Identify which cell holds the provided text, then report its [X, Y] central coordinate. 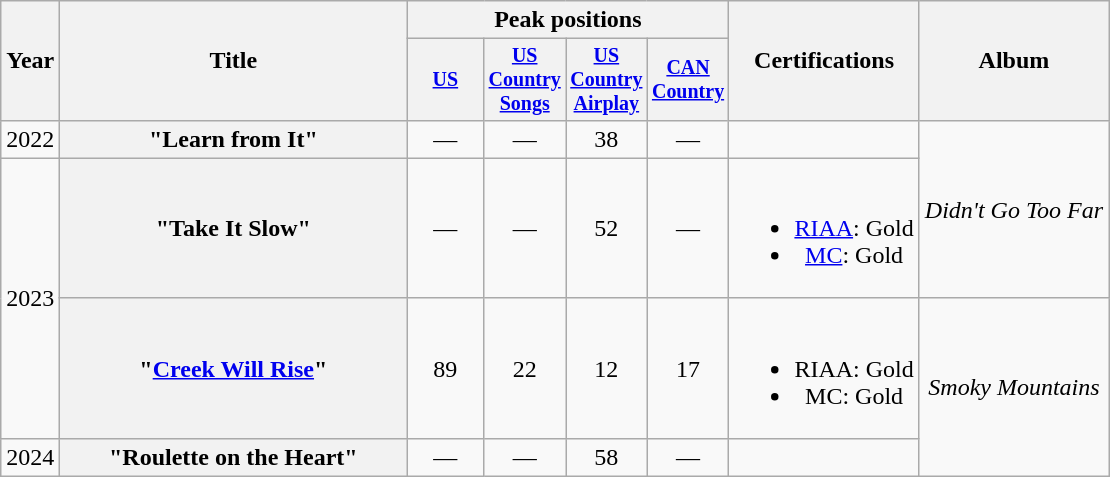
2023 [30, 298]
22 [525, 368]
Title [234, 61]
38 [607, 139]
Certifications [824, 61]
"Roulette on the Heart" [234, 457]
Peak positions [568, 20]
58 [607, 457]
12 [607, 368]
52 [607, 228]
Smoky Mountains [1014, 387]
2022 [30, 139]
CAN Country [688, 80]
"Learn from It" [234, 139]
89 [446, 368]
2024 [30, 457]
Album [1014, 61]
US [446, 80]
US Country Songs [525, 80]
Year [30, 61]
US Country Airplay [607, 80]
17 [688, 368]
Didn't Go Too Far [1014, 209]
"Take It Slow" [234, 228]
"Creek Will Rise" [234, 368]
